Determine the [X, Y] coordinate at the center of the cell enclosing the given text.  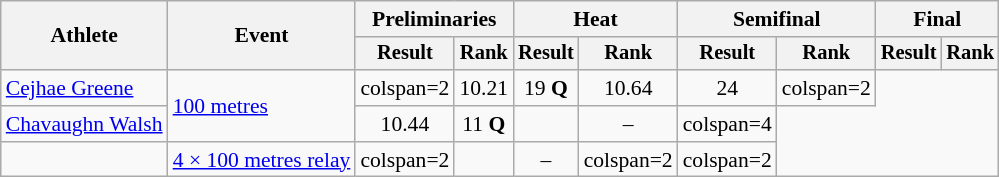
100 metres [262, 106]
10.21 [484, 88]
Cejhae Greene [84, 88]
Semifinal [777, 19]
11 Q [484, 124]
– [628, 124]
Final [938, 19]
10.64 [628, 88]
Preliminaries [434, 19]
19 Q [546, 88]
Athlete [84, 36]
Chavaughn Walsh [84, 124]
Event [262, 36]
10.44 [404, 124]
24 [728, 88]
colspan=4 [728, 124]
Heat [596, 19]
